Pinpoint the cell where the given text exists, returning its [x, y] midpoint coordinate. 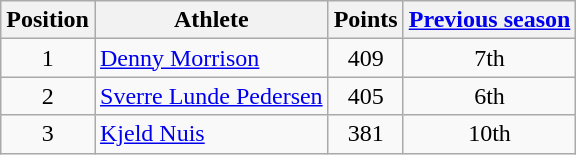
3 [48, 134]
6th [490, 96]
Sverre Lunde Pedersen [211, 96]
2 [48, 96]
409 [366, 58]
10th [490, 134]
Position [48, 20]
1 [48, 58]
Points [366, 20]
Denny Morrison [211, 58]
381 [366, 134]
Athlete [211, 20]
7th [490, 58]
405 [366, 96]
Kjeld Nuis [211, 134]
Previous season [490, 20]
